Identify which cell holds the provided text, then report its [X, Y] central coordinate. 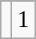
1 [24, 20]
